Detect which cell encompasses the target text, then output its [X, Y] center coordinate. 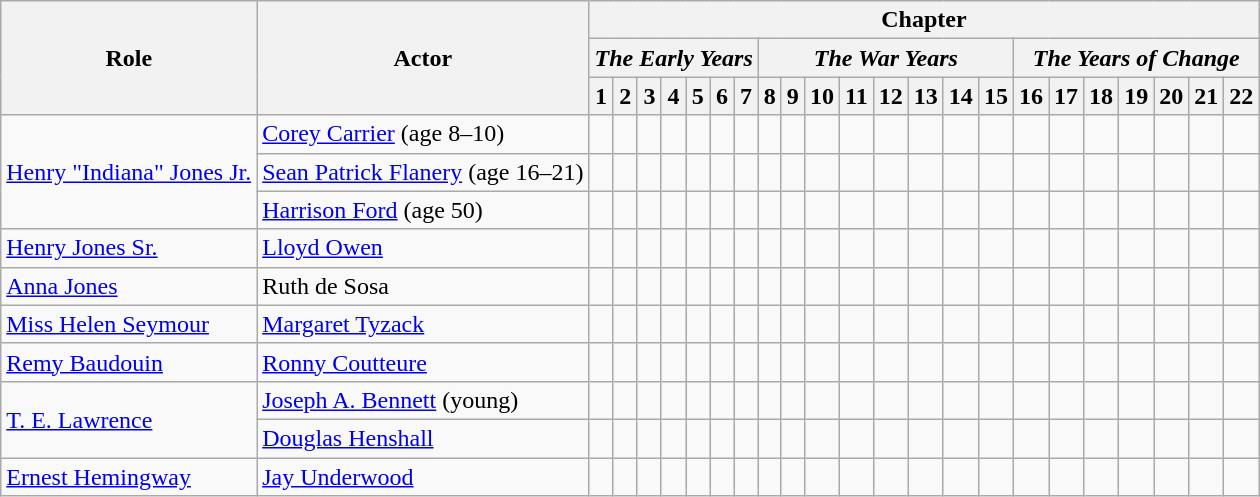
21 [1206, 96]
Joseph A. Bennett (young) [423, 400]
T. E. Lawrence [129, 419]
2 [625, 96]
17 [1066, 96]
18 [1102, 96]
The Years of Change [1136, 58]
Margaret Tyzack [423, 324]
15 [996, 96]
Miss Helen Seymour [129, 324]
Anna Jones [129, 286]
Douglas Henshall [423, 438]
Lloyd Owen [423, 248]
Remy Baudouin [129, 362]
Ernest Hemingway [129, 477]
The Early Years [674, 58]
Actor [423, 58]
20 [1172, 96]
9 [792, 96]
Henry "Indiana" Jones Jr. [129, 172]
13 [926, 96]
4 [673, 96]
22 [1242, 96]
Corey Carrier (age 8–10) [423, 134]
11 [856, 96]
1 [601, 96]
Ruth de Sosa [423, 286]
19 [1136, 96]
3 [649, 96]
7 [746, 96]
Henry Jones Sr. [129, 248]
5 [698, 96]
Harrison Ford (age 50) [423, 210]
Ronny Coutteure [423, 362]
Chapter [924, 20]
14 [960, 96]
Role [129, 58]
Sean Patrick Flanery (age 16–21) [423, 172]
8 [770, 96]
The War Years [886, 58]
Jay Underwood [423, 477]
12 [890, 96]
6 [722, 96]
16 [1030, 96]
10 [822, 96]
